Detect which cell encompasses the target text, then output its (X, Y) center coordinate. 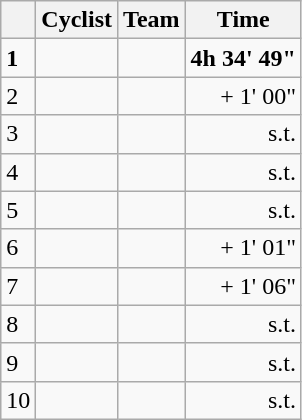
10 (18, 400)
4 (18, 172)
6 (18, 248)
+ 1' 00" (243, 96)
8 (18, 324)
Team (152, 20)
5 (18, 210)
+ 1' 06" (243, 286)
Time (243, 20)
7 (18, 286)
Cyclist (77, 20)
3 (18, 134)
4h 34' 49" (243, 58)
+ 1' 01" (243, 248)
9 (18, 362)
1 (18, 58)
2 (18, 96)
